Locate the cell with the specified text and output its [X, Y] center coordinate. 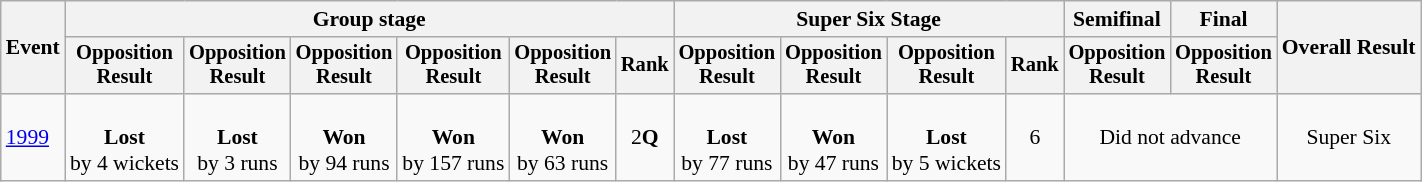
Overall Result [1349, 48]
Semifinal [1118, 19]
Lost by 5 wickets [946, 138]
Group stage [370, 19]
Final [1224, 19]
Won by 94 runs [344, 138]
Won by 47 runs [834, 138]
Won by 157 runs [453, 138]
Event [33, 48]
Super Six Stage [869, 19]
Won by 63 runs [562, 138]
6 [1035, 138]
2Q [645, 138]
Did not advance [1170, 138]
1999 [33, 138]
Super Six [1349, 138]
Lost by 77 runs [728, 138]
Lost by 3 runs [238, 138]
Lost by 4 wickets [124, 138]
